For the text-containing cell, return its midpoint in [X, Y] coordinate format. 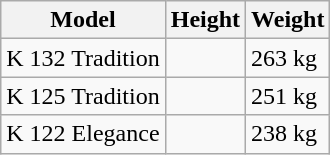
K 125 Tradition [83, 96]
Weight [288, 20]
251 kg [288, 96]
Height [205, 20]
263 kg [288, 58]
238 kg [288, 134]
K 132 Tradition [83, 58]
Model [83, 20]
K 122 Elegance [83, 134]
